Identify which cell holds the provided text, then report its (X, Y) central coordinate. 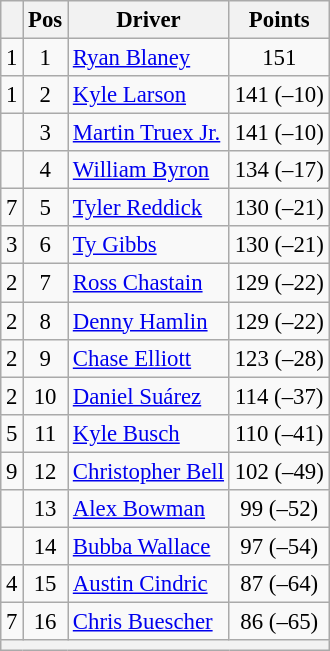
14 (46, 546)
Tyler Reddick (149, 208)
123 (–28) (279, 358)
Driver (149, 20)
97 (–54) (279, 546)
10 (46, 396)
114 (–37) (279, 396)
15 (46, 584)
11 (46, 433)
Points (279, 20)
Ross Chastain (149, 283)
16 (46, 621)
Kyle Busch (149, 433)
Chase Elliott (149, 358)
110 (–41) (279, 433)
Chris Buescher (149, 621)
Kyle Larson (149, 95)
Bubba Wallace (149, 546)
Ryan Blaney (149, 58)
151 (279, 58)
Denny Hamlin (149, 321)
99 (–52) (279, 509)
134 (–17) (279, 170)
Austin Cindric (149, 584)
6 (46, 245)
87 (–64) (279, 584)
12 (46, 471)
Christopher Bell (149, 471)
William Byron (149, 170)
102 (–49) (279, 471)
8 (46, 321)
Ty Gibbs (149, 245)
Daniel Suárez (149, 396)
Alex Bowman (149, 509)
86 (–65) (279, 621)
Martin Truex Jr. (149, 133)
Pos (46, 20)
13 (46, 509)
